Scan for the cell matching the given text and deliver its (X, Y) coordinate at center. 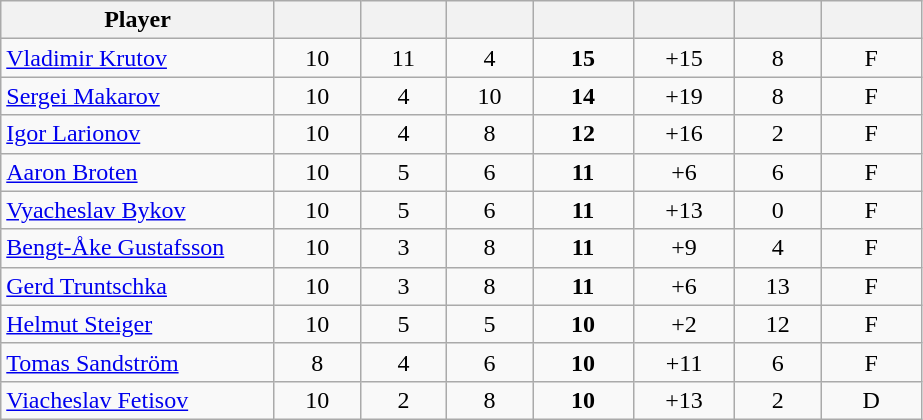
Igor Larionov (138, 134)
+19 (684, 96)
14 (582, 96)
Player (138, 20)
Vladimir Krutov (138, 58)
+11 (684, 362)
13 (778, 286)
Vyacheslav Bykov (138, 210)
Gerd Truntschka (138, 286)
+15 (684, 58)
Tomas Sandström (138, 362)
+16 (684, 134)
Viacheslav Fetisov (138, 400)
Aaron Broten (138, 172)
D (872, 400)
Sergei Makarov (138, 96)
15 (582, 58)
Bengt-Åke Gustafsson (138, 248)
0 (778, 210)
+2 (684, 324)
+9 (684, 248)
Helmut Steiger (138, 324)
